Determine the (X, Y) coordinate at the center of the cell enclosing the given text.  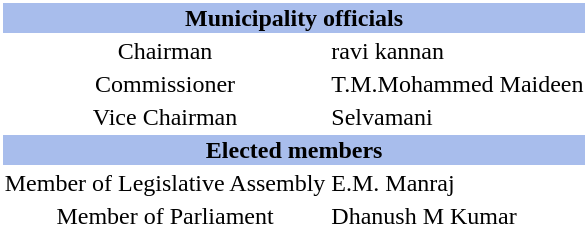
E.M. Manraj (458, 183)
ravi kannan (458, 51)
Municipality officials (294, 18)
Vice Chairman (165, 117)
T.M.Mohammed Maideen (458, 84)
Dhanush M Kumar (458, 216)
Member of Legislative Assembly (165, 183)
Commissioner (165, 84)
Member of Parliament (165, 216)
Elected members (294, 150)
Selvamani (458, 117)
Chairman (165, 51)
